Search for the cell housing the specified text and yield its [X, Y] center coordinate. 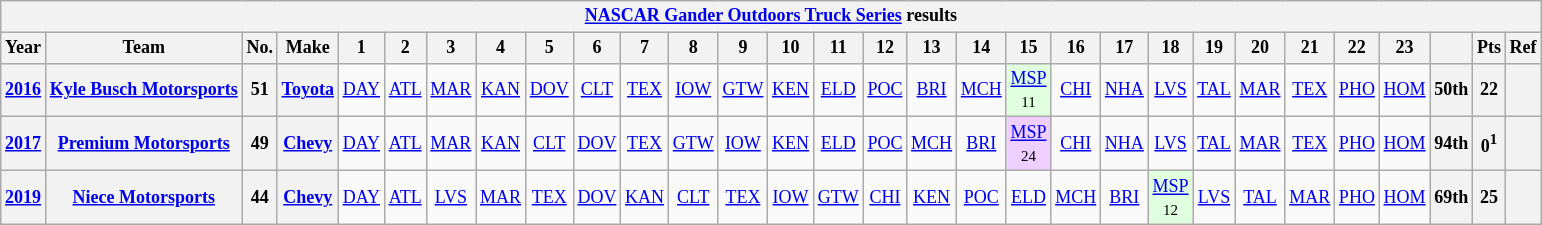
8 [693, 48]
19 [1214, 48]
Make [308, 48]
6 [597, 48]
NASCAR Gander Outdoors Truck Series results [771, 16]
4 [501, 48]
MSP11 [1028, 90]
17 [1125, 48]
11 [838, 48]
Pts [1490, 48]
2019 [24, 197]
51 [260, 90]
16 [1076, 48]
No. [260, 48]
2017 [24, 144]
14 [981, 48]
94th [1452, 144]
9 [743, 48]
20 [1260, 48]
Toyota [308, 90]
10 [791, 48]
15 [1028, 48]
44 [260, 197]
Team [144, 48]
Niece Motorsports [144, 197]
25 [1490, 197]
7 [645, 48]
Ref [1523, 48]
Kyle Busch Motorsports [144, 90]
3 [451, 48]
12 [885, 48]
1 [361, 48]
21 [1310, 48]
MSP12 [1170, 197]
MSP24 [1028, 144]
23 [1404, 48]
69th [1452, 197]
50th [1452, 90]
01 [1490, 144]
18 [1170, 48]
Premium Motorsports [144, 144]
Year [24, 48]
13 [932, 48]
5 [549, 48]
2 [405, 48]
49 [260, 144]
2016 [24, 90]
